Return the [X, Y] coordinate for the center point of the cell that contains the specified text.  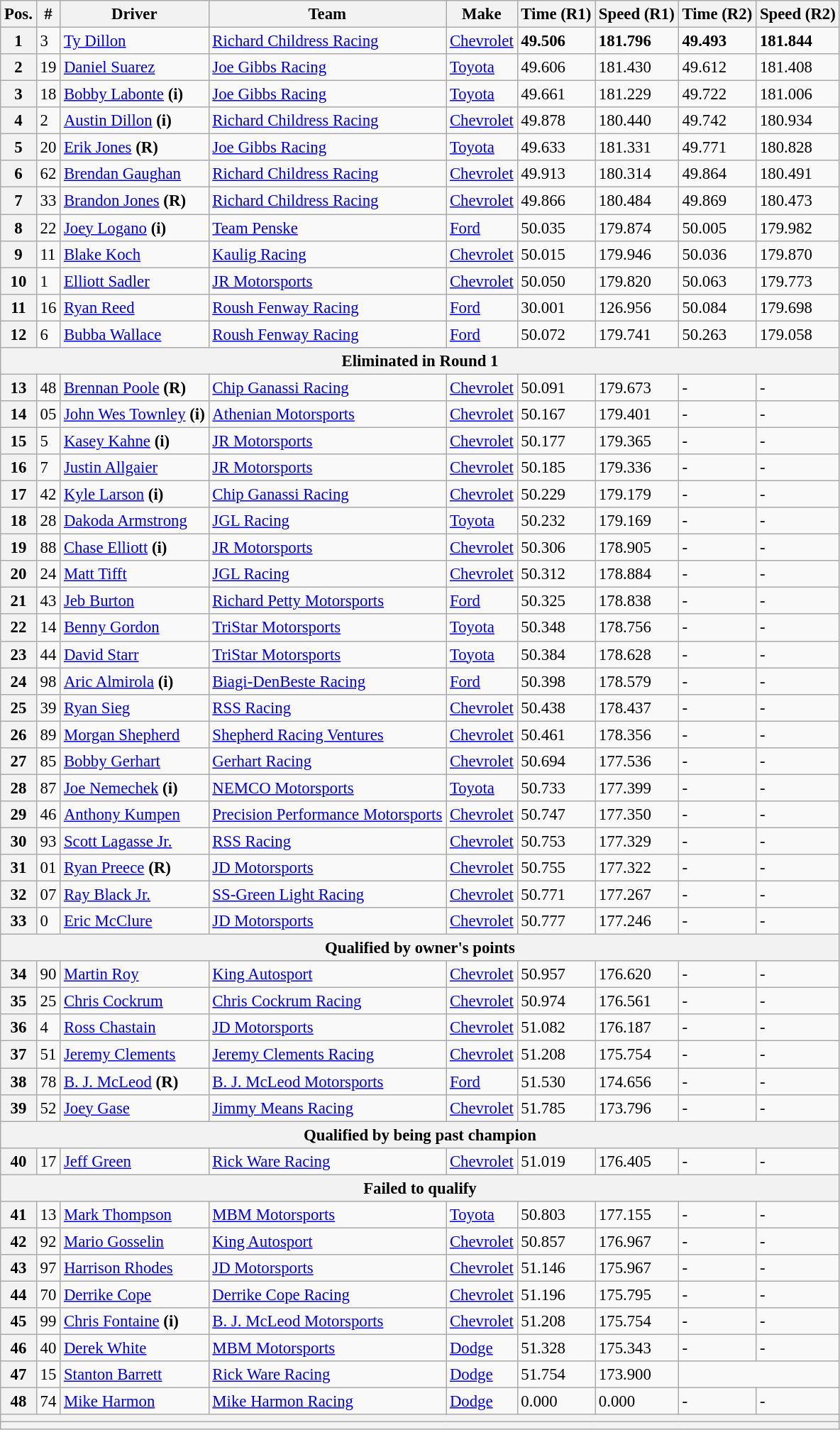
36 [18, 1028]
49.866 [556, 201]
Biagi-DenBeste Racing [328, 681]
179.874 [637, 228]
50.325 [556, 601]
51.146 [556, 1268]
Daniel Suarez [135, 67]
Brendan Gaughan [135, 174]
180.484 [637, 201]
Ty Dillon [135, 41]
50.084 [717, 307]
178.756 [637, 628]
Failed to qualify [420, 1188]
Mike Harmon [135, 1402]
177.329 [637, 841]
Gerhart Racing [328, 761]
50.694 [556, 761]
177.399 [637, 788]
Justin Allgaier [135, 468]
49.864 [717, 174]
Jeremy Clements Racing [328, 1055]
180.828 [798, 148]
Pos. [18, 14]
Bubba Wallace [135, 334]
Aric Almirola (i) [135, 681]
180.314 [637, 174]
Dakoda Armstrong [135, 521]
Chris Fontaine (i) [135, 1321]
50.771 [556, 895]
181.408 [798, 67]
David Starr [135, 654]
175.967 [637, 1268]
179.336 [637, 468]
Martin Roy [135, 974]
Ryan Preece (R) [135, 868]
Joey Logano (i) [135, 228]
50.461 [556, 735]
0 [48, 921]
Speed (R1) [637, 14]
177.267 [637, 895]
179.982 [798, 228]
179.058 [798, 334]
50.263 [717, 334]
50.438 [556, 708]
Richard Petty Motorsports [328, 601]
49.869 [717, 201]
Eliminated in Round 1 [420, 361]
Time (R1) [556, 14]
175.343 [637, 1348]
51 [48, 1055]
93 [48, 841]
Bobby Labonte (i) [135, 94]
50.177 [556, 441]
23 [18, 654]
176.967 [637, 1241]
45 [18, 1321]
49.606 [556, 67]
179.169 [637, 521]
Scott Lagasse Jr. [135, 841]
50.036 [717, 254]
50.229 [556, 495]
49.913 [556, 174]
181.430 [637, 67]
50.348 [556, 628]
50.072 [556, 334]
74 [48, 1402]
Mike Harmon Racing [328, 1402]
21 [18, 601]
John Wes Townley (i) [135, 414]
Athenian Motorsports [328, 414]
178.905 [637, 548]
50.755 [556, 868]
179.179 [637, 495]
50.747 [556, 815]
62 [48, 174]
9 [18, 254]
47 [18, 1375]
176.405 [637, 1161]
Derrike Cope [135, 1294]
Austin Dillon (i) [135, 121]
30 [18, 841]
Derrike Cope Racing [328, 1294]
34 [18, 974]
51.754 [556, 1375]
49.771 [717, 148]
180.473 [798, 201]
176.561 [637, 1001]
NEMCO Motorsports [328, 788]
49.633 [556, 148]
05 [48, 414]
177.536 [637, 761]
Kasey Kahne (i) [135, 441]
Brennan Poole (R) [135, 387]
52 [48, 1108]
99 [48, 1321]
Jimmy Means Racing [328, 1108]
B. J. McLeod (R) [135, 1082]
181.006 [798, 94]
49.878 [556, 121]
27 [18, 761]
26 [18, 735]
Joe Nemechek (i) [135, 788]
126.956 [637, 307]
179.365 [637, 441]
89 [48, 735]
51.196 [556, 1294]
Qualified by being past champion [420, 1135]
178.884 [637, 574]
179.820 [637, 281]
32 [18, 895]
Ryan Sieg [135, 708]
Erik Jones (R) [135, 148]
Chris Cockrum Racing [328, 1001]
50.015 [556, 254]
Elliott Sadler [135, 281]
29 [18, 815]
179.741 [637, 334]
50.957 [556, 974]
Precision Performance Motorsports [328, 815]
50.974 [556, 1001]
Qualified by owner's points [420, 948]
179.401 [637, 414]
177.246 [637, 921]
Mario Gosselin [135, 1241]
Team Penske [328, 228]
180.934 [798, 121]
Speed (R2) [798, 14]
Derek White [135, 1348]
49.506 [556, 41]
8 [18, 228]
49.742 [717, 121]
Harrison Rhodes [135, 1268]
Ryan Reed [135, 307]
179.870 [798, 254]
85 [48, 761]
50.091 [556, 387]
50.857 [556, 1241]
51.328 [556, 1348]
176.187 [637, 1028]
50.777 [556, 921]
Kaulig Racing [328, 254]
50.185 [556, 468]
Kyle Larson (i) [135, 495]
49.722 [717, 94]
173.796 [637, 1108]
10 [18, 281]
50.384 [556, 654]
38 [18, 1082]
Jeff Green [135, 1161]
49.493 [717, 41]
50.312 [556, 574]
181.331 [637, 148]
Ray Black Jr. [135, 895]
180.440 [637, 121]
SS-Green Light Racing [328, 895]
Jeb Burton [135, 601]
07 [48, 895]
176.620 [637, 974]
50.005 [717, 228]
181.844 [798, 41]
50.050 [556, 281]
175.795 [637, 1294]
178.628 [637, 654]
Matt Tifft [135, 574]
Ross Chastain [135, 1028]
78 [48, 1082]
Chase Elliott (i) [135, 548]
Morgan Shepherd [135, 735]
87 [48, 788]
177.322 [637, 868]
181.796 [637, 41]
50.232 [556, 521]
50.398 [556, 681]
12 [18, 334]
Chris Cockrum [135, 1001]
70 [48, 1294]
50.803 [556, 1215]
Anthony Kumpen [135, 815]
97 [48, 1268]
90 [48, 974]
88 [48, 548]
178.356 [637, 735]
51.082 [556, 1028]
179.698 [798, 307]
35 [18, 1001]
Team [328, 14]
181.229 [637, 94]
179.946 [637, 254]
30.001 [556, 307]
Driver [135, 14]
49.612 [717, 67]
Jeremy Clements [135, 1055]
31 [18, 868]
180.491 [798, 174]
49.661 [556, 94]
50.063 [717, 281]
177.155 [637, 1215]
50.733 [556, 788]
179.773 [798, 281]
51.785 [556, 1108]
Make [482, 14]
51.530 [556, 1082]
Blake Koch [135, 254]
92 [48, 1241]
Shepherd Racing Ventures [328, 735]
174.656 [637, 1082]
Joey Gase [135, 1108]
50.167 [556, 414]
50.035 [556, 228]
177.350 [637, 815]
179.673 [637, 387]
178.579 [637, 681]
178.437 [637, 708]
Eric McClure [135, 921]
37 [18, 1055]
01 [48, 868]
98 [48, 681]
Stanton Barrett [135, 1375]
Brandon Jones (R) [135, 201]
173.900 [637, 1375]
Mark Thompson [135, 1215]
Bobby Gerhart [135, 761]
Benny Gordon [135, 628]
50.306 [556, 548]
Time (R2) [717, 14]
178.838 [637, 601]
50.753 [556, 841]
41 [18, 1215]
# [48, 14]
51.019 [556, 1161]
